Output the (x, y) coordinate of the center of the cell containing the given text.  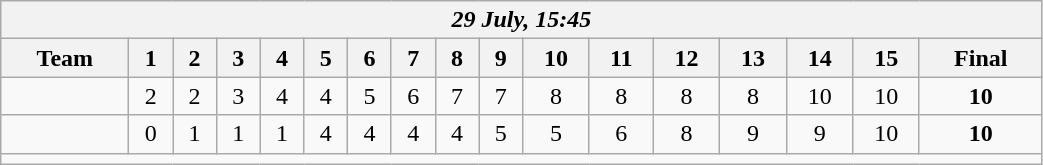
14 (820, 58)
0 (151, 134)
Team (65, 58)
13 (754, 58)
Final (980, 58)
12 (686, 58)
29 July, 15:45 (522, 20)
11 (621, 58)
15 (886, 58)
